Capture the cell that displays the provided text and extract its (x, y) central coordinate. 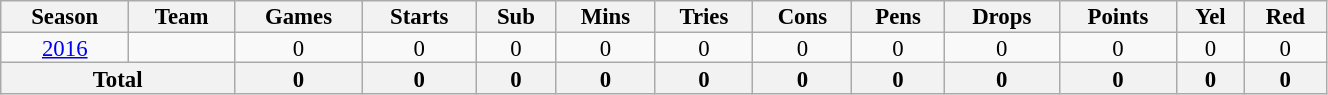
Points (1118, 16)
Starts (420, 16)
Games (299, 16)
Team (182, 16)
Season (65, 16)
Tries (704, 16)
Pens (898, 16)
Cons (802, 16)
Sub (516, 16)
2016 (65, 48)
Drops (1002, 16)
Yel (1211, 16)
Total (118, 78)
Mins (606, 16)
Red (1285, 16)
